Identify which cell holds the provided text, then report its (x, y) central coordinate. 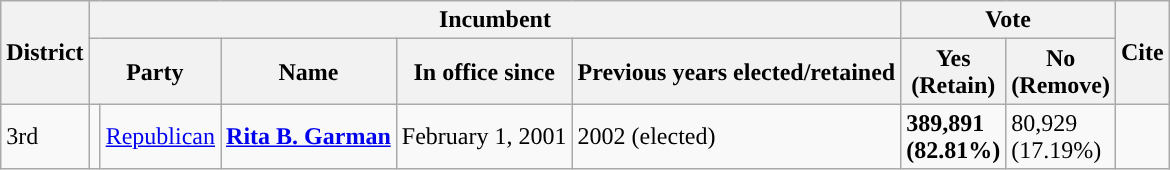
February 1, 2001 (484, 136)
Name (309, 72)
Republican (160, 136)
Vote (1008, 20)
Incumbent (495, 20)
Cite (1142, 52)
Party (154, 72)
3rd (45, 136)
389,891(82.81%) (954, 136)
2002 (elected) (736, 136)
In office since (484, 72)
Rita B. Garman (309, 136)
Yes(Retain) (954, 72)
80,929(17.19%) (1061, 136)
Previous years elected/retained (736, 72)
No(Remove) (1061, 72)
District (45, 52)
